For the text-containing cell, return its midpoint in [X, Y] coordinate format. 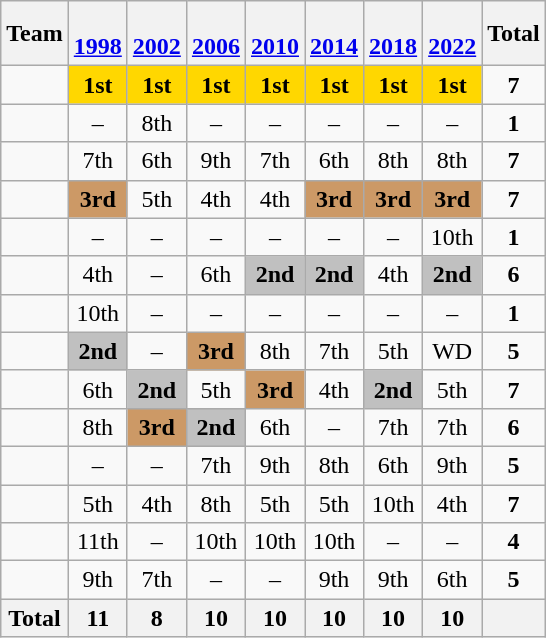
11 [98, 618]
2010 [274, 34]
1998 [98, 34]
4 [514, 542]
Team [35, 34]
2002 [156, 34]
2018 [394, 34]
2022 [452, 34]
11th [98, 542]
8 [156, 618]
2014 [334, 34]
2006 [216, 34]
WD [452, 351]
